For the text-containing cell, return its midpoint in (X, Y) coordinate format. 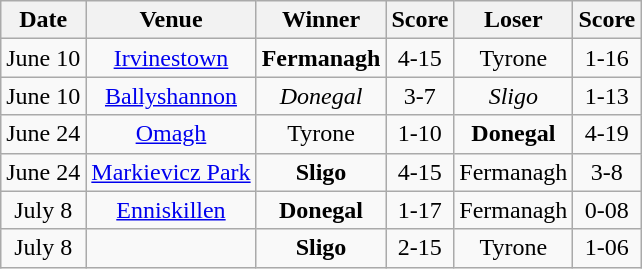
Date (44, 20)
Winner (321, 20)
2-15 (420, 248)
1-16 (607, 58)
3-8 (607, 172)
Irvinestown (171, 58)
3-7 (420, 96)
4-19 (607, 134)
1-13 (607, 96)
1-06 (607, 248)
Enniskillen (171, 210)
Omagh (171, 134)
Ballyshannon (171, 96)
Loser (514, 20)
1-17 (420, 210)
0-08 (607, 210)
Venue (171, 20)
Markievicz Park (171, 172)
1-10 (420, 134)
